Return (X, Y) of the center of cell containing provided text 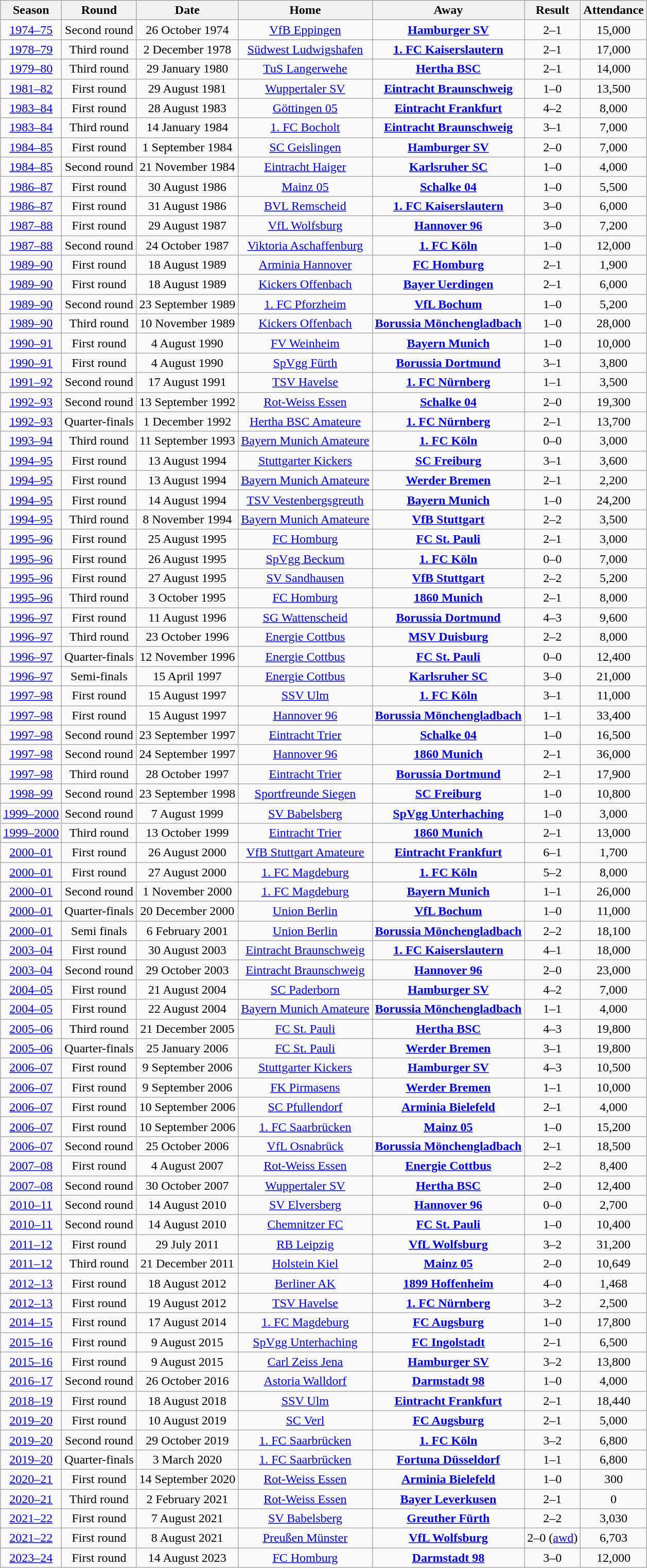
21 December 2011 (187, 1264)
1978–79 (31, 49)
6 February 2001 (187, 931)
29 July 2011 (187, 1244)
30 August 2003 (187, 950)
Date (187, 10)
FC Ingolstadt (448, 1342)
RB Leipzig (305, 1244)
Chemnitzer FC (305, 1225)
17,000 (614, 49)
15 April 1997 (187, 676)
1998–99 (31, 794)
Holstein Kiel (305, 1264)
13,800 (614, 1362)
1974–75 (31, 30)
Carl Zeiss Jena (305, 1362)
3 March 2020 (187, 1459)
1993–94 (31, 441)
21 November 1984 (187, 167)
5,500 (614, 186)
26,000 (614, 892)
300 (614, 1479)
12 November 1996 (187, 657)
13 September 1992 (187, 402)
4–0 (553, 1283)
11 August 1996 (187, 618)
23 September 1998 (187, 794)
29 August 1987 (187, 225)
28,000 (614, 324)
21 December 2005 (187, 1029)
1981–82 (31, 89)
SC Pfullendorf (305, 1107)
13,000 (614, 833)
18 August 2018 (187, 1401)
1. FC Pforzheim (305, 304)
16,500 (614, 735)
14 August 1994 (187, 500)
Round (99, 10)
1,468 (614, 1283)
17,800 (614, 1323)
TuS Langerwehe (305, 69)
3,800 (614, 363)
10,400 (614, 1225)
2016–17 (31, 1381)
Away (448, 10)
6,703 (614, 1538)
29 October 2019 (187, 1440)
3 October 1995 (187, 598)
Semi-finals (99, 676)
1. FC Bocholt (305, 128)
1991–92 (31, 382)
25 August 1995 (187, 539)
7 August 2021 (187, 1519)
Semi finals (99, 931)
20 December 2000 (187, 911)
15,000 (614, 30)
11 September 1993 (187, 441)
29 January 1980 (187, 69)
25 January 2006 (187, 1048)
29 October 2003 (187, 970)
30 August 1986 (187, 186)
18 August 2012 (187, 1283)
1979–80 (31, 69)
2–0 (awd) (553, 1538)
26 August 1995 (187, 558)
7,200 (614, 225)
2018–19 (31, 1401)
10,649 (614, 1264)
2023–24 (31, 1558)
10,800 (614, 794)
8 August 2021 (187, 1538)
26 October 2016 (187, 1381)
1 September 1984 (187, 147)
10 August 2019 (187, 1420)
VfL Osnabrück (305, 1146)
TSV Vestenbergsgreuth (305, 500)
Preußen Münster (305, 1538)
2,500 (614, 1303)
4–1 (553, 950)
23 September 1997 (187, 735)
31,200 (614, 1244)
9,600 (614, 618)
31 August 1986 (187, 206)
13 October 1999 (187, 833)
36,000 (614, 754)
23 October 1996 (187, 637)
10 November 1989 (187, 324)
24 September 1997 (187, 754)
SV Sandhausen (305, 578)
27 August 2000 (187, 872)
21,000 (614, 676)
Result (553, 10)
VfB Stuttgart Amateure (305, 852)
17 August 1991 (187, 382)
SC Verl (305, 1420)
13,700 (614, 421)
26 October 1974 (187, 30)
Eintracht Haiger (305, 167)
Göttingen 05 (305, 108)
5–2 (553, 872)
Bayer Leverkusen (448, 1499)
5,000 (614, 1420)
19 August 2012 (187, 1303)
7 August 1999 (187, 813)
SC Geislingen (305, 147)
2,700 (614, 1205)
27 August 1995 (187, 578)
BVL Remscheid (305, 206)
29 August 1981 (187, 89)
SG Wattenscheid (305, 618)
14 September 2020 (187, 1479)
6–1 (553, 852)
3,030 (614, 1519)
18,440 (614, 1401)
1899 Hoffenheim (448, 1283)
SpVgg Beckum (305, 558)
24 October 1987 (187, 245)
17,900 (614, 774)
Arminia Hannover (305, 265)
Season (31, 10)
24,200 (614, 500)
Home (305, 10)
14 August 2023 (187, 1558)
28 August 1983 (187, 108)
25 October 2006 (187, 1146)
MSV Duisburg (448, 637)
Fortuna Düsseldorf (448, 1459)
2014–15 (31, 1323)
30 October 2007 (187, 1185)
SpVgg Fürth (305, 363)
FK Pirmasens (305, 1087)
2,200 (614, 480)
Sportfreunde Siegen (305, 794)
17 August 2014 (187, 1323)
18,100 (614, 931)
13,500 (614, 89)
SV Elversberg (305, 1205)
22 August 2004 (187, 1009)
0 (614, 1499)
19,300 (614, 402)
Bayer Uerdingen (448, 285)
18,000 (614, 950)
SC Paderborn (305, 990)
1,900 (614, 265)
4 August 2007 (187, 1166)
23,000 (614, 970)
Viktoria Aschaffenburg (305, 245)
VfB Eppingen (305, 30)
10,500 (614, 1068)
26 August 2000 (187, 852)
Astoria Walldorf (305, 1381)
1 November 2000 (187, 892)
14 January 1984 (187, 128)
Attendance (614, 10)
1 December 1992 (187, 421)
6,500 (614, 1342)
28 October 1997 (187, 774)
1,700 (614, 852)
Hertha BSC Amateure (305, 421)
8,400 (614, 1166)
23 September 1989 (187, 304)
FV Weinheim (305, 343)
8 November 1994 (187, 519)
2 February 2021 (187, 1499)
2 December 1978 (187, 49)
18,500 (614, 1146)
Berliner AK (305, 1283)
3,600 (614, 461)
33,400 (614, 715)
Greuther Fürth (448, 1519)
21 August 2004 (187, 990)
Südwest Ludwigshafen (305, 49)
15,200 (614, 1126)
14,000 (614, 69)
